Scan for the cell matching the given text and deliver its [x, y] coordinate at center. 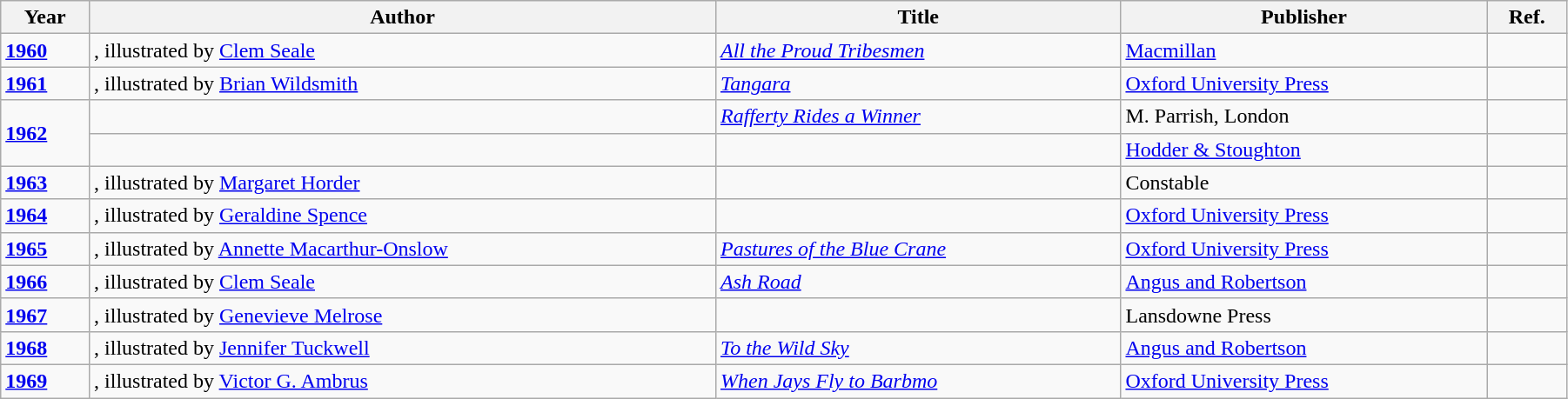
1965 [45, 249]
1964 [45, 216]
M. Parrish, London [1303, 116]
Tangara [917, 83]
1966 [45, 282]
, illustrated by Geraldine Spence [403, 216]
, illustrated by Margaret Horder [403, 183]
Ash Road [917, 282]
Constable [1303, 183]
1969 [45, 381]
Title [917, 17]
1967 [45, 315]
Rafferty Rides a Winner [917, 116]
Ref. [1526, 17]
Year [45, 17]
Hodder & Stoughton [1303, 150]
1962 [45, 133]
Lansdowne Press [1303, 315]
To the Wild Sky [917, 348]
When Jays Fly to Barbmo [917, 381]
Pastures of the Blue Crane [917, 249]
, illustrated by Victor G. Ambrus [403, 381]
, illustrated by Genevieve Melrose [403, 315]
1960 [45, 50]
Macmillan [1303, 50]
, illustrated by Brian Wildsmith [403, 83]
Publisher [1303, 17]
1961 [45, 83]
, illustrated by Jennifer Tuckwell [403, 348]
Author [403, 17]
1963 [45, 183]
, illustrated by Annette Macarthur-Onslow [403, 249]
1968 [45, 348]
All the Proud Tribesmen [917, 50]
